Extract the (X, Y) coordinate from the center of the cell holding the provided text.  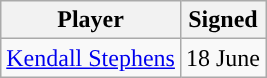
18 June (222, 58)
Signed (222, 20)
Player (91, 20)
Kendall Stephens (91, 58)
